Find where the given text appears and provide that cell's center as (x, y) coordinate. 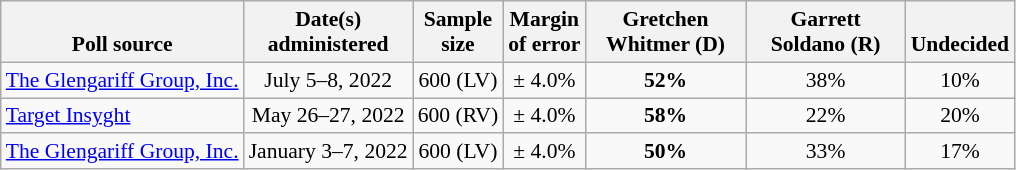
20% (960, 116)
January 3–7, 2022 (328, 152)
52% (665, 80)
33% (826, 152)
Undecided (960, 32)
GretchenWhitmer (D) (665, 32)
GarrettSoldano (R) (826, 32)
Poll source (122, 32)
50% (665, 152)
May 26–27, 2022 (328, 116)
600 (RV) (458, 116)
10% (960, 80)
Target Insyght (122, 116)
17% (960, 152)
Samplesize (458, 32)
58% (665, 116)
22% (826, 116)
Date(s)administered (328, 32)
July 5–8, 2022 (328, 80)
Marginof error (544, 32)
38% (826, 80)
